Detect which cell encompasses the target text, then output its [X, Y] center coordinate. 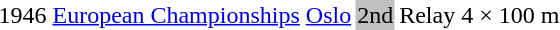
Oslo [328, 15]
2nd [376, 15]
European Championships [176, 15]
